Determine the (x, y) coordinate at the center of the cell enclosing the given text.  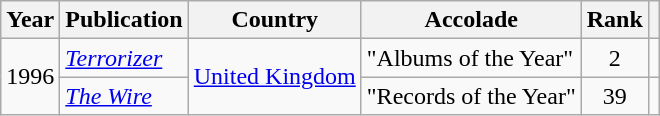
United Kingdom (274, 77)
2 (614, 58)
Publication (124, 20)
39 (614, 96)
Rank (614, 20)
"Albums of the Year" (471, 58)
The Wire (124, 96)
"Records of the Year" (471, 96)
Terrorizer (124, 58)
Year (30, 20)
1996 (30, 77)
Country (274, 20)
Accolade (471, 20)
